Return the (X, Y) coordinate for the center point of the cell that contains the specified text.  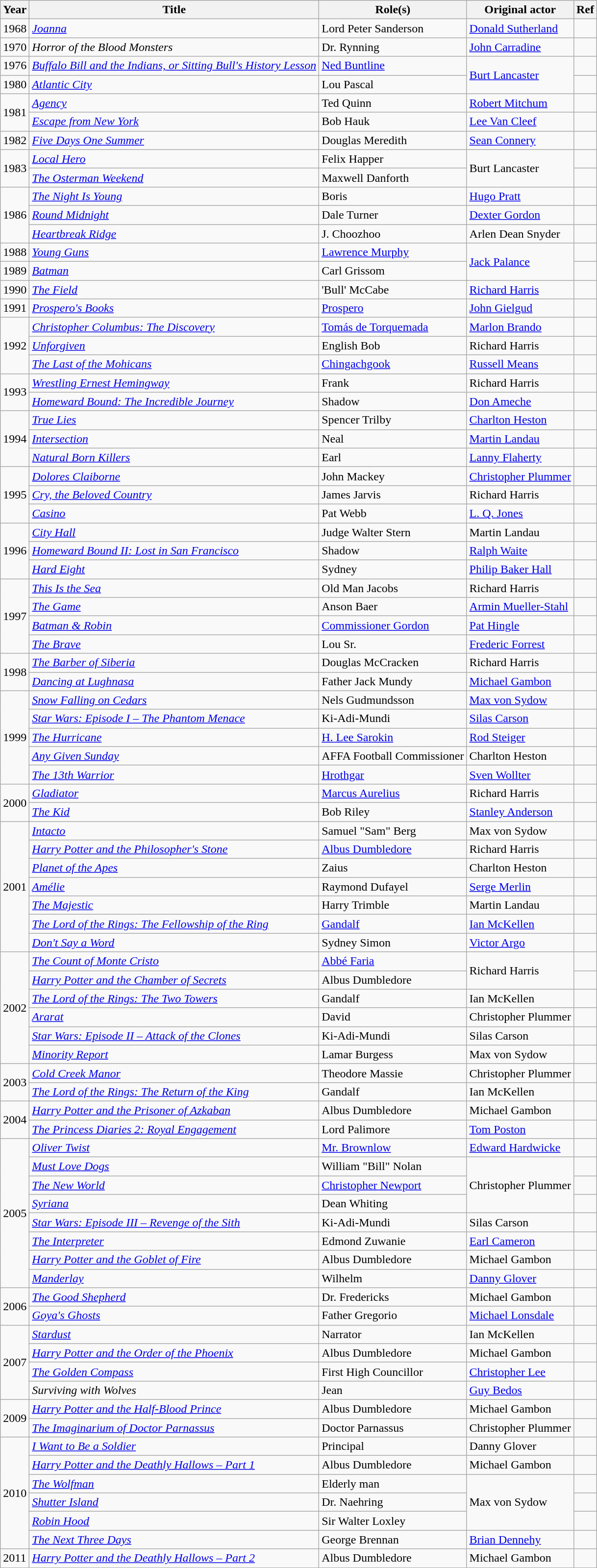
Russell Means (520, 364)
Principal (393, 1446)
Harry Potter and the Goblet of Fire (174, 1260)
Raymond Dufayel (393, 887)
Harry Potter and the Prisoner of Azkaban (174, 1110)
The Interpreter (174, 1241)
George Brennan (393, 1540)
Atlantic City (174, 84)
William "Bill" Nolan (393, 1167)
Frank (393, 383)
Batman & Robin (174, 625)
Harry Potter and the Deathly Hallows – Part 2 (174, 1558)
2000 (15, 802)
Sean Connery (520, 140)
Chingachgook (393, 364)
Arlen Dean Snyder (520, 234)
1981 (15, 112)
The Osterman Weekend (174, 177)
Any Given Sunday (174, 756)
Don Ameche (520, 401)
Horror of the Blood Monsters (174, 47)
1982 (15, 140)
Christopher Columbus: The Discovery (174, 327)
Harry Potter and the Half-Blood Prince (174, 1409)
Manderlay (174, 1278)
Cry, the Beloved Country (174, 495)
Christopher Newport (393, 1185)
Old Man Jacobs (393, 588)
Joanna (174, 28)
The Last of the Mohicans (174, 364)
Douglas McCracken (393, 663)
1993 (15, 392)
Jean (393, 1390)
1996 (15, 550)
I Want to Be a Soldier (174, 1446)
Ralph Waite (520, 551)
1995 (15, 495)
1983 (15, 168)
Five Days One Summer (174, 140)
Christopher Lee (520, 1371)
Pat Hingle (520, 625)
Lee Van Cleef (520, 122)
2011 (15, 1558)
Sir Walter Loxley (393, 1521)
John Mackey (393, 476)
Lou Pascal (393, 84)
Brian Dennehy (520, 1540)
1994 (15, 439)
Lawrence Murphy (393, 252)
Harry Potter and the Order of the Phoenix (174, 1353)
Bob Hauk (393, 122)
Minority Report (174, 1054)
Heartbreak Ridge (174, 234)
Spencer Trilby (393, 420)
1976 (15, 66)
Marcus Aurelius (393, 793)
2009 (15, 1418)
Zaius (393, 868)
AFFA Football Commissioner (393, 756)
The Lord of the Rings: The Fellowship of the Ring (174, 924)
1992 (15, 346)
Hugo Pratt (520, 196)
Sydney Simon (393, 943)
Sven Wollter (520, 774)
Tom Poston (520, 1129)
Earl (393, 457)
Samuel "Sam" Berg (393, 831)
Agency (174, 103)
1970 (15, 47)
1991 (15, 308)
Star Wars: Episode III – Revenge of the Sith (174, 1222)
Neal (393, 439)
Doctor Parnassus (393, 1428)
1990 (15, 290)
Commissioner Gordon (393, 625)
Escape from New York (174, 122)
H. Lee Sarokin (393, 737)
Abbé Faria (393, 961)
Batman (174, 271)
Star Wars: Episode I – The Phantom Menace (174, 719)
Harry Trimble (393, 905)
The Wolfman (174, 1484)
Snow Falling on Cedars (174, 700)
1989 (15, 271)
Hrothgar (393, 774)
Donald Sutherland (520, 28)
Dolores Claiborne (174, 476)
Oliver Twist (174, 1148)
The Kid (174, 812)
Edmond Zuwanie (393, 1241)
Buffalo Bill and the Indians, or Sitting Bull's History Lesson (174, 66)
Harry Potter and the Chamber of Secrets (174, 980)
Syriana (174, 1204)
Maxwell Danforth (393, 177)
Guy Bedos (520, 1390)
Stardust (174, 1334)
1998 (15, 672)
Bob Riley (393, 812)
Homeward Bound: The Incredible Journey (174, 401)
Ref (585, 10)
Lord Peter Sanderson (393, 28)
Tomás de Torquemada (393, 327)
The New World (174, 1185)
Father Gregorio (393, 1316)
Cold Creek Manor (174, 1073)
Prospero's Books (174, 308)
The Brave (174, 644)
Judge Walter Stern (393, 532)
Sydney (393, 570)
Title (174, 10)
Must Love Dogs (174, 1167)
Round Midnight (174, 215)
1986 (15, 215)
The 13th Warrior (174, 774)
This Is the Sea (174, 588)
The Lord of the Rings: The Two Towers (174, 998)
Lord Palimore (393, 1129)
The Hurricane (174, 737)
Role(s) (393, 10)
James Jarvis (393, 495)
Victor Argo (520, 943)
Nels Gudmundsson (393, 700)
2006 (15, 1306)
Wilhelm (393, 1278)
2002 (15, 1008)
Marlon Brando (520, 327)
Rod Steiger (520, 737)
The Field (174, 290)
2010 (15, 1493)
Dean Whiting (393, 1204)
John Gielgud (520, 308)
Shutter Island (174, 1502)
Serge Merlin (520, 887)
Father Jack Mundy (393, 681)
Ned Buntline (393, 66)
Homeward Bound II: Lost in San Francisco (174, 551)
Young Guns (174, 252)
True Lies (174, 420)
Dancing at Lughnasa (174, 681)
Ted Quinn (393, 103)
Local Hero (174, 159)
The Night Is Young (174, 196)
David (393, 1017)
Earl Cameron (520, 1241)
Carl Grissom (393, 271)
Surviving with Wolves (174, 1390)
Lamar Burgess (393, 1054)
2003 (15, 1082)
The Golden Compass (174, 1371)
Dr. Rynning (393, 47)
Intersection (174, 439)
Boris (393, 196)
Hard Eight (174, 570)
Lou Sr. (393, 644)
1988 (15, 252)
Pat Webb (393, 513)
Original actor (520, 10)
Prospero (393, 308)
The Majestic (174, 905)
The Next Three Days (174, 1540)
The Barber of Siberia (174, 663)
2005 (15, 1213)
Edward Hardwicke (520, 1148)
2004 (15, 1120)
Lanny Flaherty (520, 457)
Planet of the Apes (174, 868)
Harry Potter and the Philosopher's Stone (174, 849)
Amélie (174, 887)
Unforgiven (174, 346)
Frederic Forrest (520, 644)
The Lord of the Rings: The Return of the King (174, 1092)
First High Councillor (393, 1371)
The Count of Monte Cristo (174, 961)
Dexter Gordon (520, 215)
1997 (15, 616)
Philip Baker Hall (520, 570)
Gladiator (174, 793)
The Princess Diaries 2: Royal Engagement (174, 1129)
Narrator (393, 1334)
Stanley Anderson (520, 812)
Natural Born Killers (174, 457)
'Bull' McCabe (393, 290)
Michael Lonsdale (520, 1316)
Douglas Meredith (393, 140)
Robin Hood (174, 1521)
Star Wars: Episode II – Attack of the Clones (174, 1036)
Robert Mitchum (520, 103)
Don't Say a Word (174, 943)
J. Choozhoo (393, 234)
The Game (174, 607)
Goya's Ghosts (174, 1316)
John Carradine (520, 47)
Dr. Naehring (393, 1502)
Mr. Brownlow (393, 1148)
Anson Baer (393, 607)
1968 (15, 28)
The Good Shepherd (174, 1297)
2001 (15, 887)
Harry Potter and the Deathly Hallows – Part 1 (174, 1465)
L. Q. Jones (520, 513)
Year (15, 10)
The Imaginarium of Doctor Parnassus (174, 1428)
Jack Palance (520, 262)
Ararat (174, 1017)
City Hall (174, 532)
Dr. Fredericks (393, 1297)
Intacto (174, 831)
Wrestling Ernest Hemingway (174, 383)
Felix Happer (393, 159)
Armin Mueller-Stahl (520, 607)
English Bob (393, 346)
Theodore Massie (393, 1073)
1999 (15, 737)
Dale Turner (393, 215)
Casino (174, 513)
Elderly man (393, 1484)
1980 (15, 84)
2007 (15, 1362)
